Pinpoint the cell where the given text exists, returning its (X, Y) midpoint coordinate. 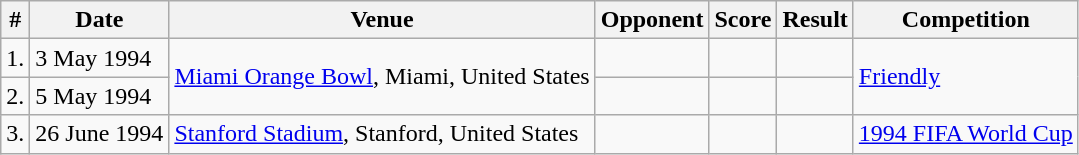
Date (100, 20)
Score (743, 20)
Venue (382, 20)
Competition (966, 20)
1994 FIFA World Cup (966, 134)
Miami Orange Bowl, Miami, United States (382, 77)
5 May 1994 (100, 96)
Result (815, 20)
2. (16, 96)
Friendly (966, 77)
# (16, 20)
3 May 1994 (100, 58)
1. (16, 58)
Stanford Stadium, Stanford, United States (382, 134)
26 June 1994 (100, 134)
3. (16, 134)
Opponent (652, 20)
